Extract the [x, y] coordinate from the center of the cell holding the provided text.  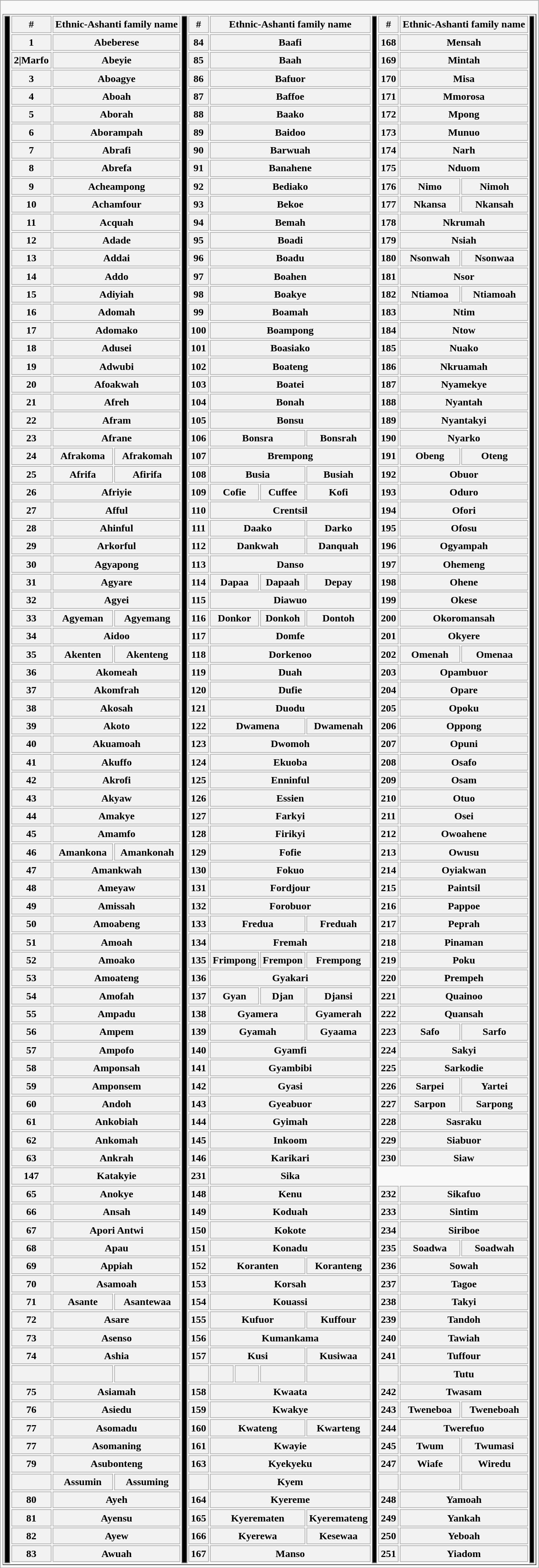
65 [31, 1194]
Baidoo [290, 132]
Adomah [116, 312]
Boateng [290, 366]
Essien [290, 798]
Okese [464, 600]
Fredua [258, 924]
163 [199, 1464]
196 [388, 546]
Nsonwah [430, 258]
Asiedu [116, 1410]
Mpong [464, 115]
19 [31, 366]
Ogyampah [464, 546]
Soadwah [495, 1248]
Katakyie [116, 1176]
Obeng [430, 456]
89 [199, 132]
Gyamfi [290, 1050]
Mintah [464, 60]
53 [31, 978]
220 [388, 978]
186 [388, 366]
Asamoah [116, 1284]
12 [31, 241]
Agyare [116, 582]
23 [31, 438]
Amponsah [116, 1068]
70 [31, 1284]
207 [388, 744]
Dwomoh [290, 744]
Kumankama [290, 1338]
Tandoh [464, 1320]
51 [31, 942]
74 [31, 1356]
Ntiamoa [430, 294]
48 [31, 888]
Koranten [258, 1266]
134 [199, 942]
169 [388, 60]
Frimpong [234, 960]
Okoromansah [464, 618]
3 [31, 78]
Akomfrah [116, 690]
165 [199, 1518]
Kyereme [290, 1500]
50 [31, 924]
Sakyi [464, 1050]
Twasam [464, 1392]
Ampem [116, 1032]
54 [31, 996]
Koranteng [338, 1266]
Yankah [464, 1518]
Djansi [338, 996]
Aidoo [116, 636]
Tagoe [464, 1284]
177 [388, 204]
Gyamah [258, 1032]
Sowah [464, 1266]
Tuffour [464, 1356]
Sintim [464, 1212]
Nduom [464, 168]
132 [199, 906]
250 [388, 1536]
Kuffour [338, 1320]
4 [31, 96]
Sarpong [495, 1104]
Kyerematen [258, 1518]
146 [199, 1158]
197 [388, 564]
Kwaata [290, 1392]
43 [31, 798]
231 [199, 1176]
28 [31, 528]
96 [199, 258]
Boatei [290, 384]
33 [31, 618]
159 [199, 1410]
200 [388, 618]
Bafuor [290, 78]
151 [199, 1248]
Agyemang [147, 618]
Baah [290, 60]
Fokuo [290, 870]
Quansah [464, 1014]
Frempong [338, 960]
235 [388, 1248]
Agyapong [116, 564]
Safo [430, 1032]
Asantewaa [147, 1302]
Gyakari [290, 978]
111 [199, 528]
Kusiwaa [338, 1356]
Akuffo [116, 762]
114 [199, 582]
Soadwa [430, 1248]
112 [199, 546]
195 [388, 528]
Banahene [290, 168]
149 [199, 1212]
Osam [464, 780]
44 [31, 816]
166 [199, 1536]
Abeberese [116, 42]
Manso [290, 1554]
135 [199, 960]
193 [388, 492]
Karikari [290, 1158]
Danso [290, 564]
133 [199, 924]
182 [388, 294]
230 [388, 1158]
223 [388, 1032]
38 [31, 708]
58 [31, 1068]
145 [199, 1140]
240 [388, 1338]
82 [31, 1536]
Gyan [234, 996]
120 [199, 690]
108 [199, 474]
Amankonah [147, 852]
Baffoe [290, 96]
116 [199, 618]
Sarpei [430, 1086]
157 [199, 1356]
228 [388, 1122]
86 [199, 78]
Sikafuo [464, 1194]
Asubonteng [116, 1464]
30 [31, 564]
Owusu [464, 852]
Cofie [234, 492]
Opoku [464, 708]
Twumasi [495, 1446]
60 [31, 1104]
Omenaa [495, 654]
Amankwah [116, 870]
Nyamekye [464, 384]
Daako [258, 528]
229 [388, 1140]
210 [388, 798]
173 [388, 132]
214 [388, 870]
7 [31, 151]
Ofori [464, 510]
Gyaama [338, 1032]
Ansah [116, 1212]
Assuming [147, 1482]
46 [31, 852]
Brempong [290, 456]
232 [388, 1194]
Nkruamah [464, 366]
93 [199, 204]
27 [31, 510]
Akrofi [116, 780]
225 [388, 1068]
126 [199, 798]
109 [199, 492]
36 [31, 672]
Boasiako [290, 348]
Dontoh [338, 618]
85 [199, 60]
Amamfo [116, 834]
Acquah [116, 222]
Sasraku [464, 1122]
Afram [116, 420]
Depay [338, 582]
150 [199, 1230]
Ampadu [116, 1014]
Barwuah [290, 151]
115 [199, 600]
Addo [116, 276]
Wiafe [430, 1464]
40 [31, 744]
Twum [430, 1446]
80 [31, 1500]
Amofah [116, 996]
Donkoh [283, 618]
105 [199, 420]
110 [199, 510]
Firikyi [290, 834]
161 [199, 1446]
204 [388, 690]
Dapaah [283, 582]
Siriboe [464, 1230]
16 [31, 312]
59 [31, 1086]
224 [388, 1050]
87 [199, 96]
61 [31, 1122]
Poku [464, 960]
127 [199, 816]
208 [388, 762]
171 [388, 96]
104 [199, 402]
Baafi [290, 42]
Bonsrah [338, 438]
138 [199, 1014]
92 [199, 186]
Kyerewa [258, 1536]
Crentsil [290, 510]
144 [199, 1122]
Amoako [116, 960]
154 [199, 1302]
Dwamenah [338, 726]
37 [31, 690]
222 [388, 1014]
Farkyi [290, 816]
245 [388, 1446]
Akenten [82, 654]
102 [199, 366]
Osafo [464, 762]
Adomako [116, 330]
Fordjour [290, 888]
Gyambibi [290, 1068]
Kwayie [290, 1446]
Sarkodie [464, 1068]
181 [388, 276]
Opambuor [464, 672]
Kouassi [290, 1302]
Amankona [82, 852]
83 [31, 1554]
Abrefa [116, 168]
26 [31, 492]
Akoto [116, 726]
Inkoom [290, 1140]
Amissah [116, 906]
Ntiamoah [495, 294]
Sika [290, 1176]
192 [388, 474]
Dorkenoo [290, 654]
122 [199, 726]
10 [31, 204]
84 [199, 42]
75 [31, 1392]
17 [31, 330]
Twerefuo [464, 1428]
Akuamoah [116, 744]
Donkor [234, 618]
Owoahene [464, 834]
172 [388, 115]
Yartei [495, 1086]
Gyasi [290, 1086]
Acheampong [116, 186]
Tweneboa [430, 1410]
Mensah [464, 42]
179 [388, 241]
49 [31, 906]
Nsor [464, 276]
Ampofo [116, 1050]
Afrane [116, 438]
Pappoe [464, 906]
Ohemeng [464, 564]
198 [388, 582]
Fremah [290, 942]
Ofosu [464, 528]
Adade [116, 241]
213 [388, 852]
Amakye [116, 816]
63 [31, 1158]
189 [388, 420]
99 [199, 312]
24 [31, 456]
211 [388, 816]
Dwamena [258, 726]
237 [388, 1284]
Paintsil [464, 888]
212 [388, 834]
Cuffee [283, 492]
155 [199, 1320]
Kokote [290, 1230]
227 [388, 1104]
221 [388, 996]
Kufuor [258, 1320]
248 [388, 1500]
123 [199, 744]
15 [31, 294]
Nkansa [430, 204]
68 [31, 1248]
233 [388, 1212]
Opare [464, 690]
91 [199, 168]
Ntow [464, 330]
103 [199, 384]
Arkorful [116, 546]
Ayew [116, 1536]
Boampong [290, 330]
11 [31, 222]
174 [388, 151]
203 [388, 672]
190 [388, 438]
Omenah [430, 654]
Tutu [464, 1374]
Bediako [290, 186]
Ashia [116, 1356]
141 [199, 1068]
5 [31, 115]
167 [199, 1554]
100 [199, 330]
176 [388, 186]
247 [388, 1464]
Kwateng [258, 1428]
Gyeabuor [290, 1104]
Frempon [283, 960]
73 [31, 1338]
Bemah [290, 222]
140 [199, 1050]
Ankobiah [116, 1122]
Nimoh [495, 186]
Boakye [290, 294]
Boadi [290, 241]
20 [31, 384]
Busiah [338, 474]
Boadu [290, 258]
62 [31, 1140]
101 [199, 348]
142 [199, 1086]
Koduah [290, 1212]
Aboagye [116, 78]
128 [199, 834]
Tweneboah [495, 1410]
52 [31, 960]
88 [199, 115]
Yamoah [464, 1500]
Kofi [338, 492]
170 [388, 78]
Ayensu [116, 1518]
136 [199, 978]
Asomadu [116, 1428]
67 [31, 1230]
147 [31, 1176]
Ankomah [116, 1140]
244 [388, 1428]
188 [388, 402]
191 [388, 456]
Asenso [116, 1338]
Ameyaw [116, 888]
95 [199, 241]
Afoakwah [116, 384]
Munuo [464, 132]
183 [388, 312]
199 [388, 600]
Assumin [82, 1482]
Oteng [495, 456]
Dankwah [258, 546]
Kesewaa [338, 1536]
42 [31, 780]
Afrakoma [82, 456]
6 [31, 132]
Asante [82, 1302]
168 [388, 42]
Baako [290, 115]
215 [388, 888]
Forobuor [290, 906]
180 [388, 258]
Bonsra [258, 438]
72 [31, 1320]
Nimo [430, 186]
Afrifa [82, 474]
71 [31, 1302]
201 [388, 636]
Oduro [464, 492]
118 [199, 654]
Dapaa [234, 582]
Siabuor [464, 1140]
Nyarko [464, 438]
Nsonwaa [495, 258]
94 [199, 222]
Aborampah [116, 132]
226 [388, 1086]
41 [31, 762]
243 [388, 1410]
76 [31, 1410]
18 [31, 348]
Duah [290, 672]
Yiadom [464, 1554]
Kyekyeku [290, 1464]
Addai [116, 258]
Sarfo [495, 1032]
Kyeremateng [338, 1518]
194 [388, 510]
Ekuoba [290, 762]
Nyantakyi [464, 420]
Sarpon [430, 1104]
Agyei [116, 600]
Yeboah [464, 1536]
Dufie [290, 690]
216 [388, 906]
202 [388, 654]
241 [388, 1356]
Domfe [290, 636]
21 [31, 402]
32 [31, 600]
Apau [116, 1248]
Afreh [116, 402]
106 [199, 438]
Opuni [464, 744]
79 [31, 1464]
184 [388, 330]
119 [199, 672]
Akomeah [116, 672]
Fofie [290, 852]
239 [388, 1320]
Narh [464, 151]
Abrafi [116, 151]
1 [31, 42]
Aborah [116, 115]
Ntim [464, 312]
Korsah [290, 1284]
Gyamerah [338, 1014]
Quainoo [464, 996]
Amponsem [116, 1086]
164 [199, 1500]
Bekoe [290, 204]
47 [31, 870]
187 [388, 384]
Adwubi [116, 366]
Afriyie [116, 492]
56 [31, 1032]
Kusi [258, 1356]
Danquah [338, 546]
13 [31, 258]
9 [31, 186]
97 [199, 276]
Duodu [290, 708]
Mmorosa [464, 96]
Apori Antwi [116, 1230]
Freduah [338, 924]
217 [388, 924]
Kenu [290, 1194]
130 [199, 870]
Prempeh [464, 978]
45 [31, 834]
Amoabeng [116, 924]
Osei [464, 816]
Nkansah [495, 204]
90 [199, 151]
39 [31, 726]
66 [31, 1212]
Ankrah [116, 1158]
Misa [464, 78]
31 [31, 582]
Gyamera [258, 1014]
209 [388, 780]
Diawuo [290, 600]
124 [199, 762]
156 [199, 1338]
Darko [338, 528]
131 [199, 888]
185 [388, 348]
29 [31, 546]
Bonsu [290, 420]
Peprah [464, 924]
Nuako [464, 348]
205 [388, 708]
Boamah [290, 312]
Oyiakwan [464, 870]
152 [199, 1266]
Asare [116, 1320]
35 [31, 654]
Awuah [116, 1554]
117 [199, 636]
Ohene [464, 582]
Okyere [464, 636]
236 [388, 1266]
139 [199, 1032]
129 [199, 852]
113 [199, 564]
238 [388, 1302]
Aboah [116, 96]
175 [388, 168]
Boahen [290, 276]
22 [31, 420]
Takyi [464, 1302]
Nyantah [464, 402]
Nkrumah [464, 222]
Djan [283, 996]
Kwakye [290, 1410]
Asiamah [116, 1392]
34 [31, 636]
153 [199, 1284]
Akosah [116, 708]
Bonah [290, 402]
Obuor [464, 474]
Enninful [290, 780]
Adusei [116, 348]
234 [388, 1230]
Appiah [116, 1266]
218 [388, 942]
Konadu [290, 1248]
57 [31, 1050]
Otuo [464, 798]
69 [31, 1266]
Afrakomah [147, 456]
Adiyiah [116, 294]
Achamfour [116, 204]
137 [199, 996]
Gyimah [290, 1122]
206 [388, 726]
Abeyie [116, 60]
Agyeman [82, 618]
Andoh [116, 1104]
Afirifa [147, 474]
Nsiah [464, 241]
8 [31, 168]
81 [31, 1518]
Afful [116, 510]
Kwarteng [338, 1428]
Ahinful [116, 528]
Tawiah [464, 1338]
160 [199, 1428]
Siaw [464, 1158]
219 [388, 960]
107 [199, 456]
Anokye [116, 1194]
121 [199, 708]
Ayeh [116, 1500]
178 [388, 222]
Busia [258, 474]
55 [31, 1014]
Wiredu [495, 1464]
158 [199, 1392]
148 [199, 1194]
98 [199, 294]
242 [388, 1392]
125 [199, 780]
Akenteng [147, 654]
251 [388, 1554]
14 [31, 276]
Pinaman [464, 942]
2|Marfo [31, 60]
Akyaw [116, 798]
25 [31, 474]
249 [388, 1518]
Asomaning [116, 1446]
Oppong [464, 726]
143 [199, 1104]
Amoateng [116, 978]
Kyem [290, 1482]
Amoah [116, 942]
